Search for the cell housing the specified text and yield its (X, Y) center coordinate. 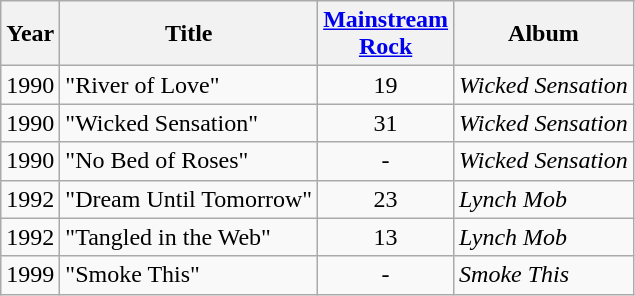
"Tangled in the Web" (189, 237)
"No Bed of Roses" (189, 161)
Album (544, 34)
"River of Love" (189, 85)
"Dream Until Tomorrow" (189, 199)
31 (386, 123)
Year (30, 34)
Title (189, 34)
19 (386, 85)
Mainstream Rock (386, 34)
"Wicked Sensation" (189, 123)
Smoke This (544, 275)
"Smoke This" (189, 275)
1999 (30, 275)
13 (386, 237)
23 (386, 199)
